Capture the cell that displays the provided text and extract its (x, y) central coordinate. 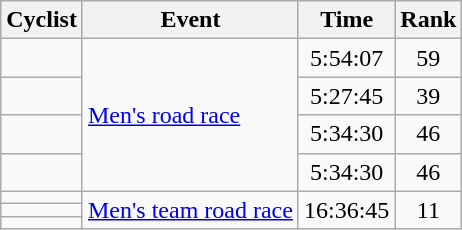
39 (428, 96)
Men's road race (190, 115)
Event (190, 20)
5:27:45 (346, 96)
11 (428, 210)
16:36:45 (346, 210)
5:54:07 (346, 58)
Men's team road race (190, 210)
Time (346, 20)
Rank (428, 20)
59 (428, 58)
Cyclist (42, 20)
